Return (x, y) of the center of cell containing provided text 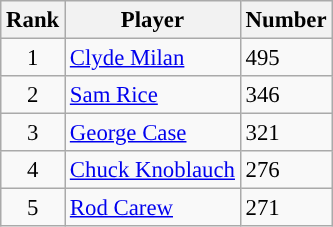
Player (153, 20)
2 (33, 95)
Rank (33, 20)
271 (286, 208)
1 (33, 58)
276 (286, 170)
Sam Rice (153, 95)
Number (286, 20)
George Case (153, 133)
346 (286, 95)
Chuck Knoblauch (153, 170)
495 (286, 58)
321 (286, 133)
Rod Carew (153, 208)
5 (33, 208)
Clyde Milan (153, 58)
3 (33, 133)
4 (33, 170)
